Output the [x, y] coordinate of the center of the cell containing the given text.  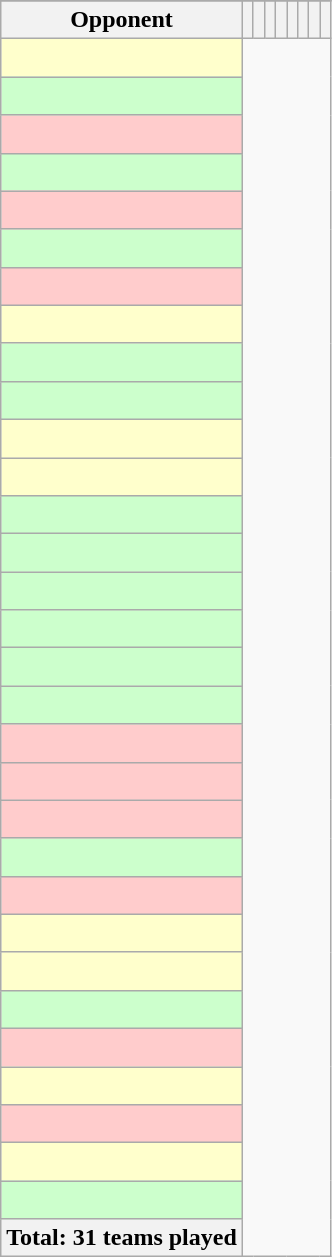
Opponent [122, 20]
Total: 31 teams played [122, 1238]
